For the text-containing cell, return its midpoint in (x, y) coordinate format. 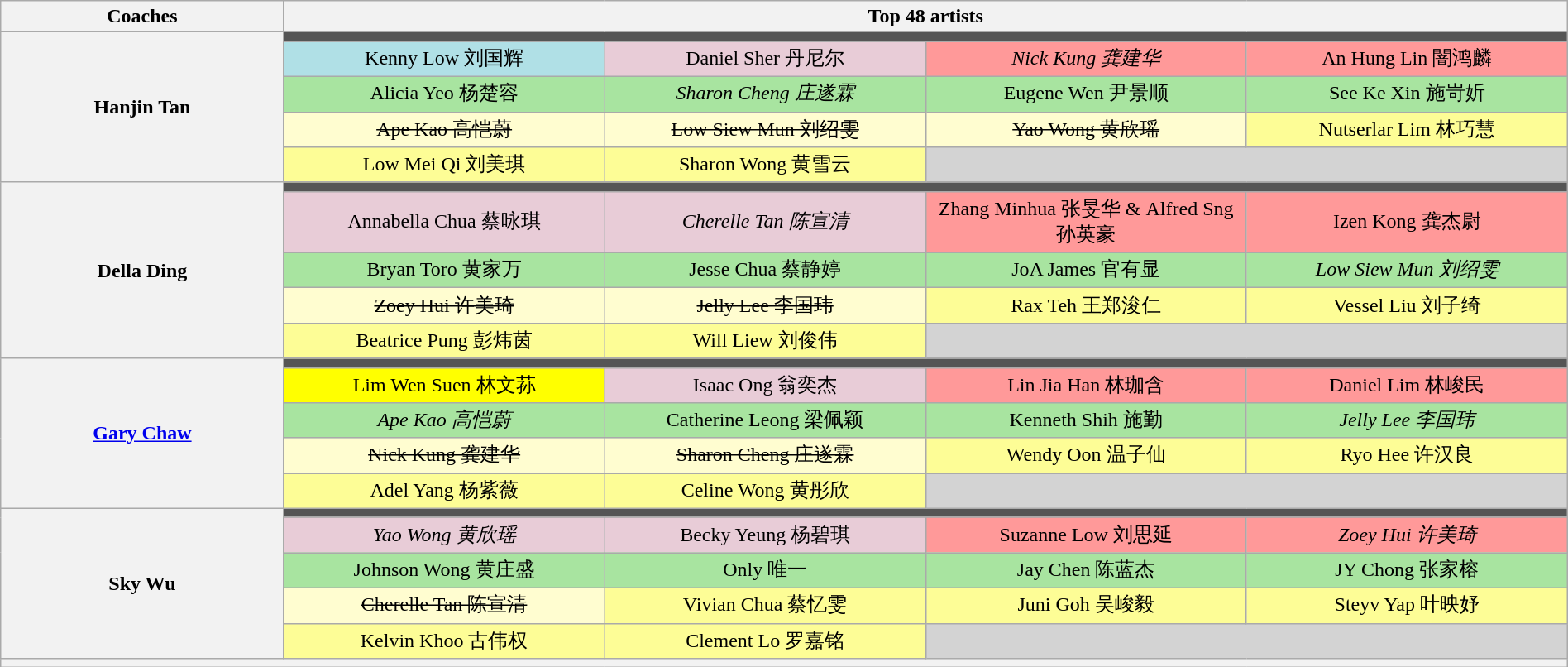
JY Chong 张家榕 (1407, 571)
Adel Yang 杨紫薇 (444, 492)
See Ke Xin 施岢妡 (1407, 94)
Daniel Sher 丹尼尔 (765, 60)
Gary Chaw (142, 434)
Will Liew 刘俊伟 (765, 341)
Bryan Toro 黄家万 (444, 270)
Della Ding (142, 270)
Hanjin Tan (142, 108)
Alicia Yeo 杨楚容 (444, 94)
Lin Jia Han 林珈含 (1086, 386)
Johnson Wong 黄庄盛 (444, 571)
Isaac Ong 翁奕杰 (765, 386)
Sky Wu (142, 583)
Izen Kong 龚杰尉 (1407, 222)
An Hung Lin 闇鸿麟 (1407, 60)
Beatrice Pung 彭炜茵 (444, 341)
Top 48 artists (925, 17)
JoA James 官有显 (1086, 270)
Low Mei Qi 刘美琪 (444, 166)
Kelvin Khoo 古伟权 (444, 641)
Rax Teh 王郑浚仁 (1086, 306)
Celine Wong 黄彤欣 (765, 492)
Zhang Minhua 张旻华 & Alfred Sng 孙英豪 (1086, 222)
Annabella Chua 蔡咏琪 (444, 222)
Ryo Hee 许汉良 (1407, 455)
Vessel Liu 刘子绮 (1407, 306)
Sharon Wong 黄雪云 (765, 166)
Jay Chen 陈蓝杰 (1086, 571)
Only 唯一 (765, 571)
Catherine Leong 梁佩颖 (765, 420)
Daniel Lim 林峻民 (1407, 386)
Eugene Wen 尹景顺 (1086, 94)
Becky Yeung 杨碧琪 (765, 535)
Kenneth Shih 施勤 (1086, 420)
Suzanne Low 刘思延 (1086, 535)
Jesse Chua 蔡静婷 (765, 270)
Juni Goh 吴峻毅 (1086, 606)
Kenny Low 刘国辉 (444, 60)
Nutserlar Lim 林巧慧 (1407, 129)
Wendy Oon 温子仙 (1086, 455)
Steyv Yap 叶映妤 (1407, 606)
Lim Wen Suen 林文荪 (444, 386)
Coaches (142, 17)
Vivian Chua 蔡忆雯 (765, 606)
Clement Lo 罗嘉铭 (765, 641)
